Scan for the cell matching the given text and deliver its (X, Y) coordinate at center. 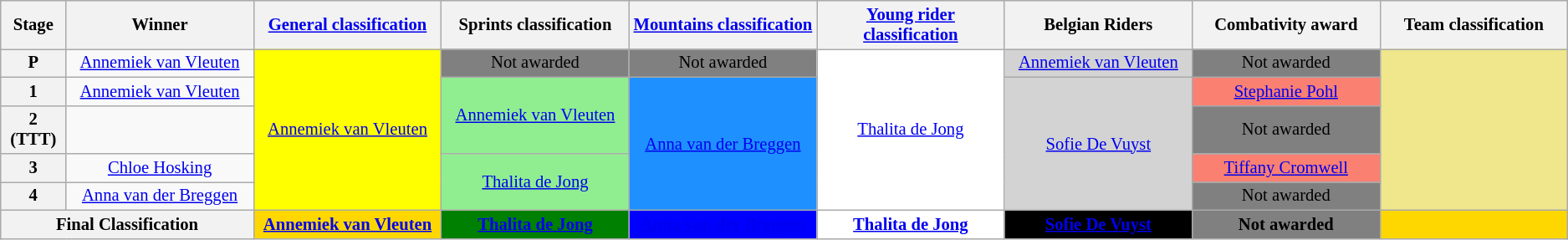
Combativity award (1286, 24)
Young rider classification (911, 24)
Tiffany Cromwell (1286, 168)
3 (33, 168)
Final Classification (127, 224)
Belgian Riders (1098, 24)
Winner (160, 24)
1 (33, 91)
2 (TTT) (33, 130)
General classification (347, 24)
Stephanie Pohl (1286, 91)
Team classification (1474, 24)
Chloe Hosking (160, 168)
Sprints classification (535, 24)
P (33, 63)
Mountains classification (723, 24)
Stage (33, 24)
4 (33, 196)
